Output the [X, Y] coordinate of the center of the cell containing the given text.  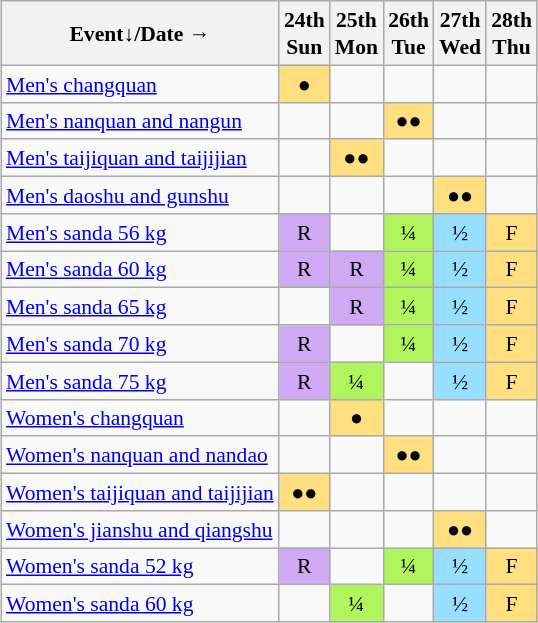
Men's sanda 75 kg [140, 380]
Men's changquan [140, 84]
Men's taijiquan and taijijian [140, 158]
26thTue [408, 33]
24thSun [304, 33]
Women's jianshu and qiangshu [140, 528]
Women's nanquan and nandao [140, 454]
Women's sanda 52 kg [140, 566]
25thMon [356, 33]
Men's sanda 70 kg [140, 344]
28thThu [512, 33]
27thWed [460, 33]
Men's nanquan and nangun [140, 120]
Men's sanda 56 kg [140, 232]
Women's taijiquan and taijijian [140, 492]
Women's changquan [140, 418]
Women's sanda 60 kg [140, 604]
Event↓/Date → [140, 33]
Men's sanda 65 kg [140, 306]
Men's daoshu and gunshu [140, 194]
Men's sanda 60 kg [140, 268]
